Provide the (x, y) coordinate of the cell's center where the given text is located.  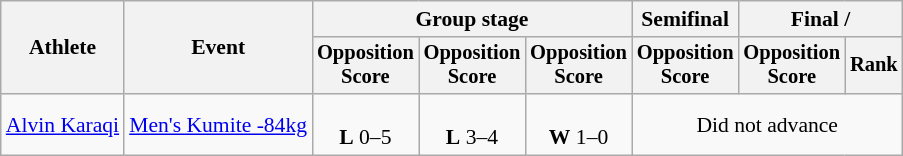
Men's Kumite -84kg (218, 124)
L 0–5 (366, 124)
Event (218, 48)
Group stage (472, 19)
Semifinal (686, 19)
L 3–4 (472, 124)
Did not advance (768, 124)
Athlete (62, 48)
Alvin Karaqi (62, 124)
Rank (874, 66)
W 1–0 (578, 124)
Final / (820, 19)
